Locate the cell with the specified text and output its (x, y) center coordinate. 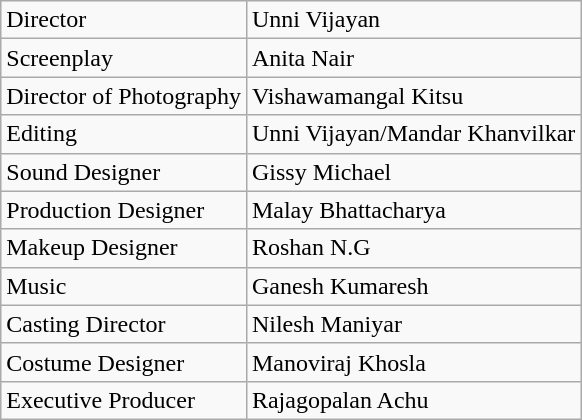
Roshan N.G (413, 248)
Vishawamangal Kitsu (413, 96)
Costume Designer (124, 362)
Production Designer (124, 210)
Unni Vijayan/Mandar Khanvilkar (413, 134)
Malay Bhattacharya (413, 210)
Director (124, 20)
Anita Nair (413, 58)
Casting Director (124, 324)
Music (124, 286)
Nilesh Maniyar (413, 324)
Manoviraj Khosla (413, 362)
Makeup Designer (124, 248)
Director of Photography (124, 96)
Unni Vijayan (413, 20)
Ganesh Kumaresh (413, 286)
Screenplay (124, 58)
Executive Producer (124, 400)
Gissy Michael (413, 172)
Sound Designer (124, 172)
Editing (124, 134)
Rajagopalan Achu (413, 400)
